Pinpoint the cell where the given text exists, returning its [X, Y] midpoint coordinate. 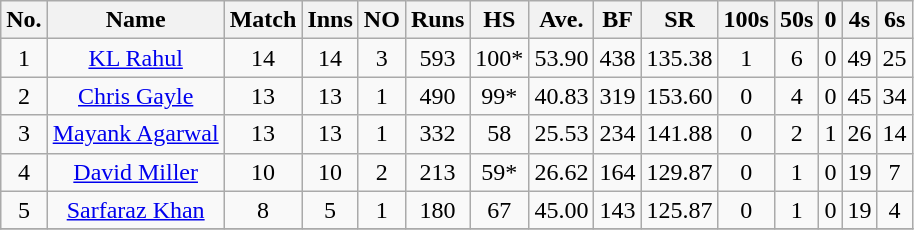
SR [680, 20]
99* [500, 96]
49 [860, 58]
Chris Gayle [136, 96]
KL Rahul [136, 58]
26.62 [562, 172]
40.83 [562, 96]
David Miller [136, 172]
HS [500, 20]
NO [382, 20]
26 [860, 134]
45 [860, 96]
No. [24, 20]
332 [437, 134]
Ave. [562, 20]
164 [618, 172]
234 [618, 134]
Sarfaraz Khan [136, 210]
8 [263, 210]
141.88 [680, 134]
100s [746, 20]
143 [618, 210]
Match [263, 20]
129.87 [680, 172]
58 [500, 134]
Runs [437, 20]
319 [618, 96]
213 [437, 172]
125.87 [680, 210]
50s [796, 20]
593 [437, 58]
7 [894, 172]
6s [894, 20]
59* [500, 172]
135.38 [680, 58]
100* [500, 58]
Mayank Agarwal [136, 134]
Inns [330, 20]
Name [136, 20]
180 [437, 210]
25.53 [562, 134]
4s [860, 20]
45.00 [562, 210]
153.60 [680, 96]
25 [894, 58]
67 [500, 210]
BF [618, 20]
34 [894, 96]
490 [437, 96]
438 [618, 58]
6 [796, 58]
53.90 [562, 58]
